Find where the given text appears and provide that cell's center as (X, Y) coordinate. 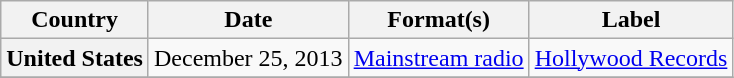
Format(s) (438, 20)
Country (75, 20)
December 25, 2013 (248, 58)
Date (248, 20)
Label (631, 20)
United States (75, 58)
Mainstream radio (438, 58)
Hollywood Records (631, 58)
